Provide the (x, y) coordinate of the cell's center where the given text is located.  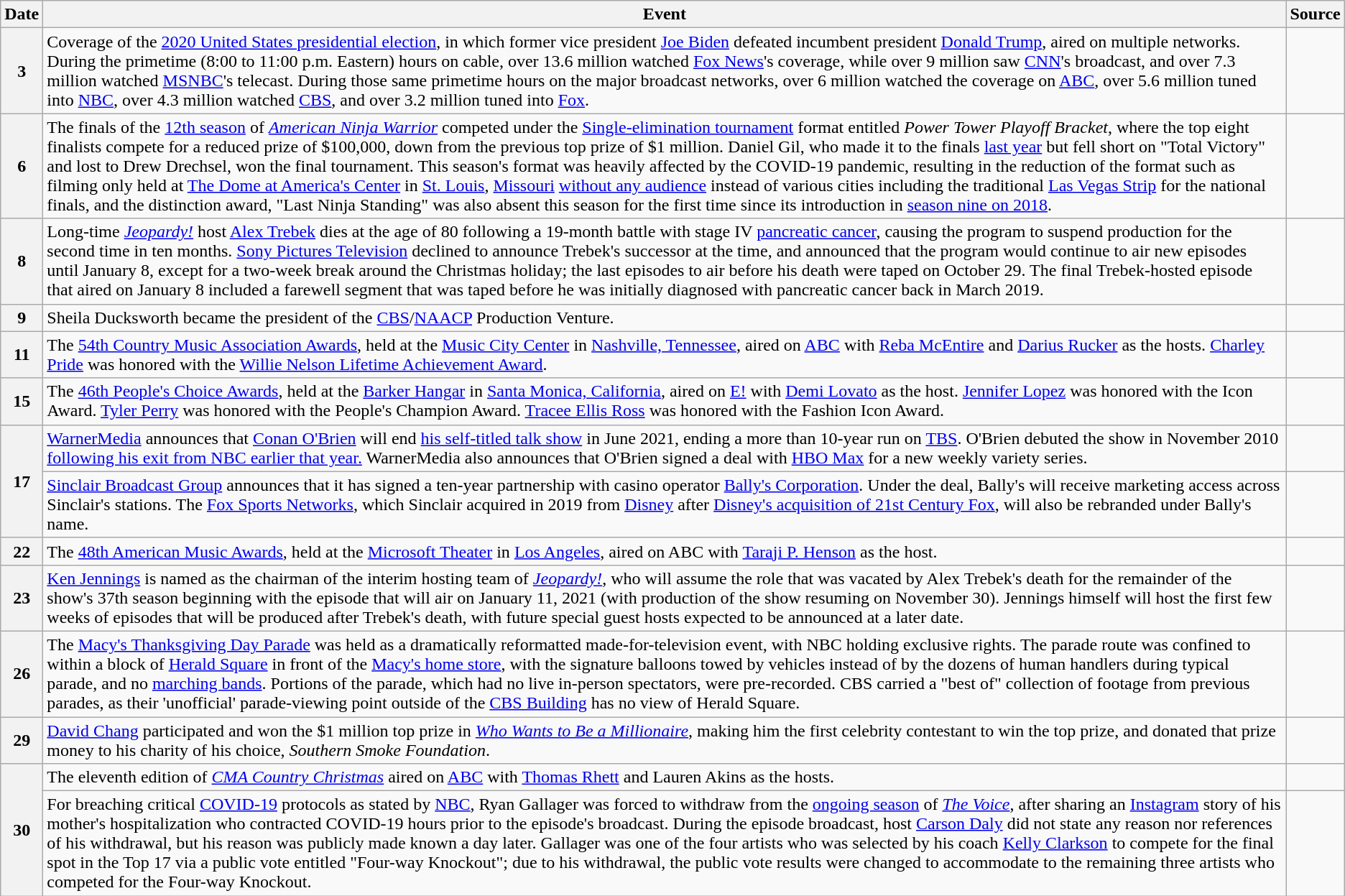
23 (22, 598)
26 (22, 674)
30 (22, 830)
17 (22, 481)
6 (22, 166)
22 (22, 551)
Source (1315, 14)
The 48th American Music Awards, held at the Microsoft Theater in Los Angeles, aired on ABC with Taraji P. Henson as the host. (665, 551)
The eleventh edition of CMA Country Christmas aired on ABC with Thomas Rhett and Lauren Akins as the hosts. (665, 777)
11 (22, 355)
8 (22, 262)
Event (665, 14)
3 (22, 70)
Date (22, 14)
29 (22, 740)
Sheila Ducksworth became the president of the CBS/NAACP Production Venture. (665, 318)
9 (22, 318)
15 (22, 401)
